Return the (x, y) coordinate for the center point of the cell that contains the specified text.  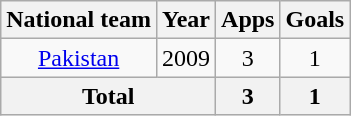
Goals (315, 20)
2009 (186, 58)
Pakistan (79, 58)
National team (79, 20)
Total (108, 96)
Year (186, 20)
Apps (248, 20)
